Extract the [x, y] coordinate from the center of the cell holding the provided text.  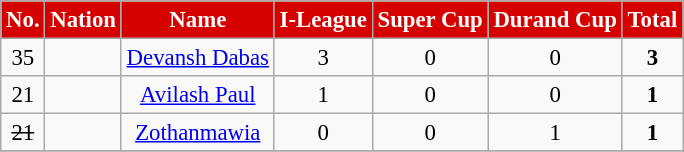
Nation [83, 20]
35 [23, 58]
Durand Cup [555, 20]
Name [198, 20]
Devansh Dabas [198, 58]
Zothanmawia [198, 133]
Total [652, 20]
No. [23, 20]
I-League [323, 20]
Super Cup [430, 20]
Avilash Paul [198, 95]
